Determine the (x, y) coordinate at the center of the cell enclosing the given text.  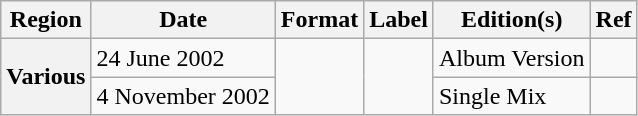
Edition(s) (512, 20)
24 June 2002 (183, 58)
Format (319, 20)
Region (46, 20)
Single Mix (512, 96)
Label (399, 20)
4 November 2002 (183, 96)
Various (46, 77)
Ref (614, 20)
Album Version (512, 58)
Date (183, 20)
